Determine the (X, Y) coordinate at the center of the cell enclosing the given text.  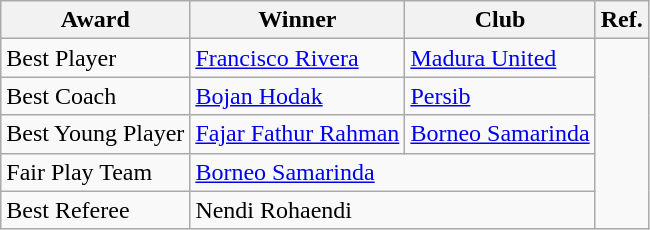
Fajar Fathur Rahman (298, 134)
Ref. (622, 20)
Fair Play Team (96, 172)
Francisco Rivera (298, 58)
Best Young Player (96, 134)
Award (96, 20)
Bojan Hodak (298, 96)
Best Player (96, 58)
Persib (500, 96)
Best Coach (96, 96)
Best Referee (96, 210)
Club (500, 20)
Winner (298, 20)
Nendi Rohaendi (392, 210)
Madura United (500, 58)
